Detect which cell encompasses the target text, then output its [X, Y] center coordinate. 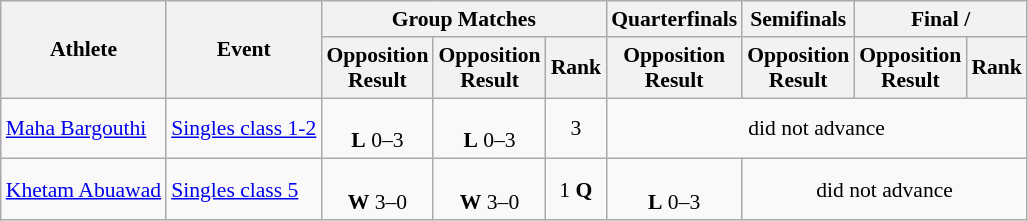
Singles class 5 [244, 190]
Final / [940, 19]
Singles class 1-2 [244, 128]
Khetam Abuawad [84, 190]
Maha Bargouthi [84, 128]
Semifinals [798, 19]
Quarterfinals [674, 19]
Event [244, 50]
3 [576, 128]
1 Q [576, 190]
Athlete [84, 50]
Group Matches [464, 19]
